Return (x, y) of the center of cell containing provided text 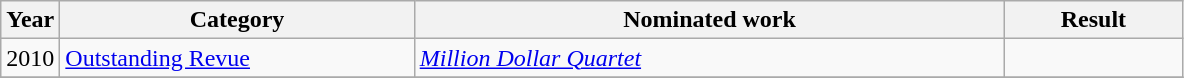
Outstanding Revue (237, 58)
Category (237, 20)
Nominated work (710, 20)
2010 (30, 58)
Million Dollar Quartet (710, 58)
Year (30, 20)
Result (1094, 20)
